Capture the cell that displays the provided text and extract its (x, y) central coordinate. 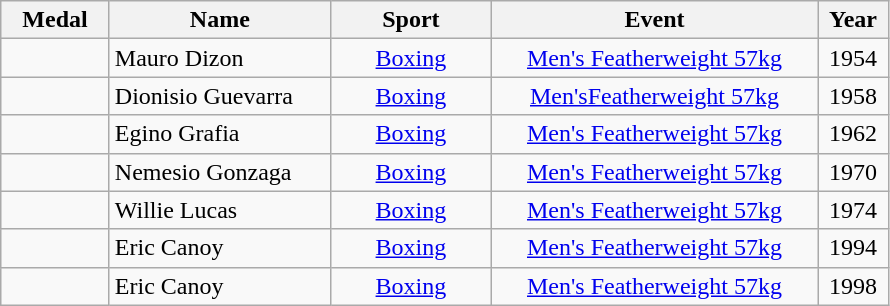
1974 (854, 210)
Willie Lucas (220, 210)
Medal (56, 20)
Men'sFeatherweight 57kg (654, 96)
1994 (854, 248)
Year (854, 20)
Nemesio Gonzaga (220, 172)
1998 (854, 286)
Mauro Dizon (220, 58)
1954 (854, 58)
Sport (410, 20)
1962 (854, 134)
Event (654, 20)
1970 (854, 172)
Dionisio Guevarra (220, 96)
Name (220, 20)
1958 (854, 96)
Egino Grafia (220, 134)
